Capture the cell that displays the provided text and extract its (x, y) central coordinate. 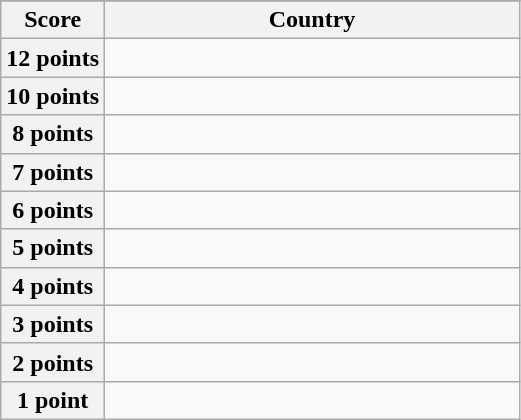
4 points (53, 286)
2 points (53, 362)
Score (53, 20)
3 points (53, 324)
8 points (53, 134)
10 points (53, 96)
5 points (53, 248)
Country (312, 20)
7 points (53, 172)
6 points (53, 210)
12 points (53, 58)
1 point (53, 400)
